Extract the (X, Y) coordinate from the center of the cell holding the provided text.  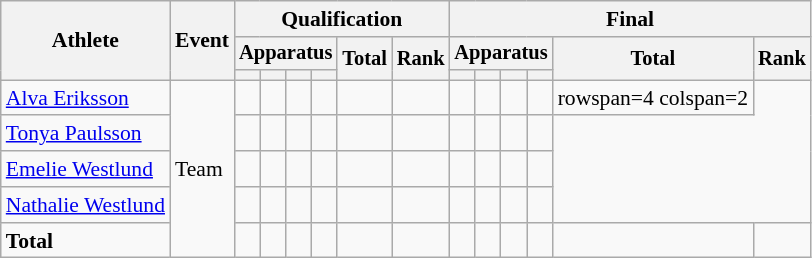
Event (202, 40)
Athlete (86, 40)
Qualification (342, 19)
Tonya Paulsson (86, 134)
Final (630, 19)
Nathalie Westlund (86, 205)
Emelie Westlund (86, 169)
rowspan=4 colspan=2 (654, 98)
Team (202, 169)
Alva Eriksson (86, 98)
